Identify which cell holds the provided text, then report its (X, Y) central coordinate. 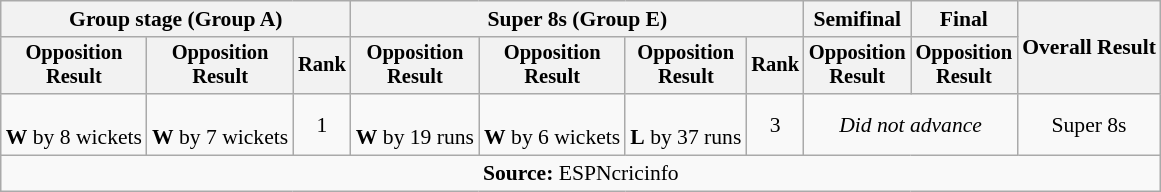
3 (775, 124)
Group stage (Group A) (176, 19)
Final (964, 19)
W by 19 runs (415, 124)
W by 8 wickets (74, 124)
Super 8s (1089, 124)
W by 7 wickets (220, 124)
W by 6 wickets (552, 124)
Overall Result (1089, 48)
L by 37 runs (686, 124)
Super 8s (Group E) (578, 19)
1 (322, 124)
Did not advance (910, 124)
Semifinal (858, 19)
Source: ESPNcricinfo (581, 174)
